Output the [x, y] coordinate of the center of the cell containing the given text.  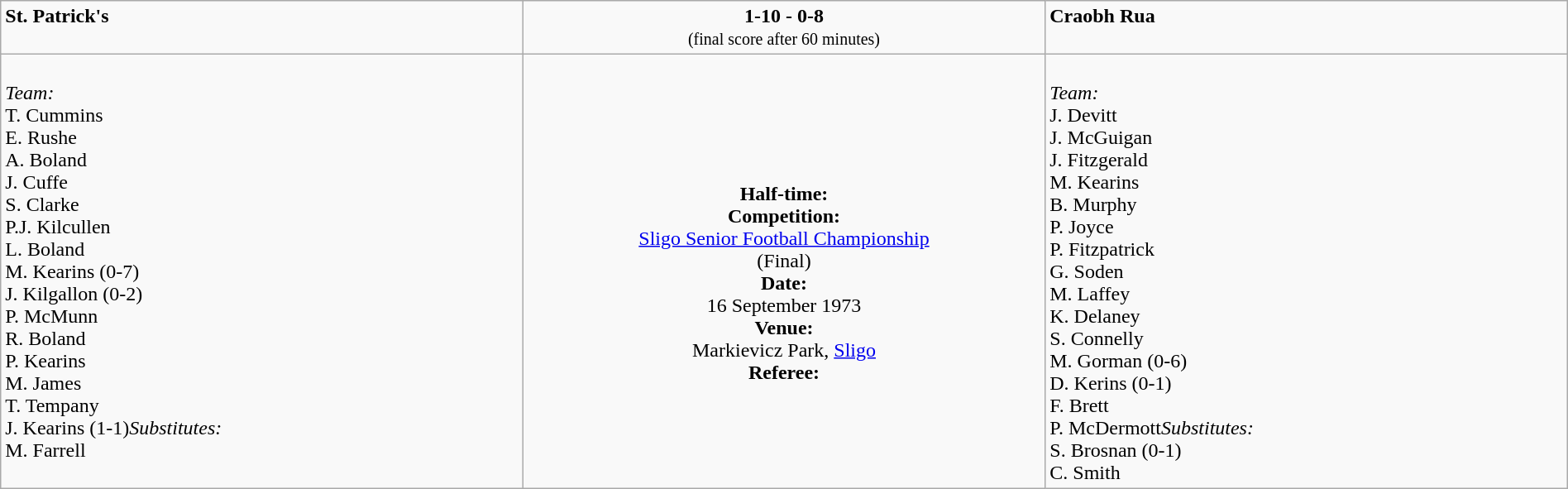
Half-time:Competition:Sligo Senior Football Championship(Final)Date:16 September 1973Venue:Markievicz Park, SligoReferee: [784, 271]
Craobh Rua [1307, 28]
1-10 - 0-8(final score after 60 minutes) [784, 28]
St. Patrick's [262, 28]
